Return (X, Y) of the center of cell containing provided text 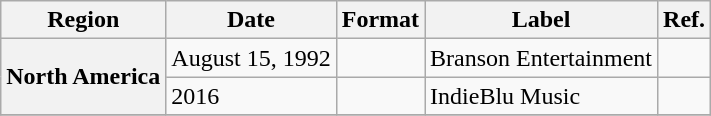
IndieBlu Music (542, 96)
August 15, 1992 (251, 58)
2016 (251, 96)
Ref. (684, 20)
Format (380, 20)
Label (542, 20)
Region (84, 20)
Branson Entertainment (542, 58)
North America (84, 77)
Date (251, 20)
